From the cell containing the given text, extract its center point as [X, Y] coordinate. 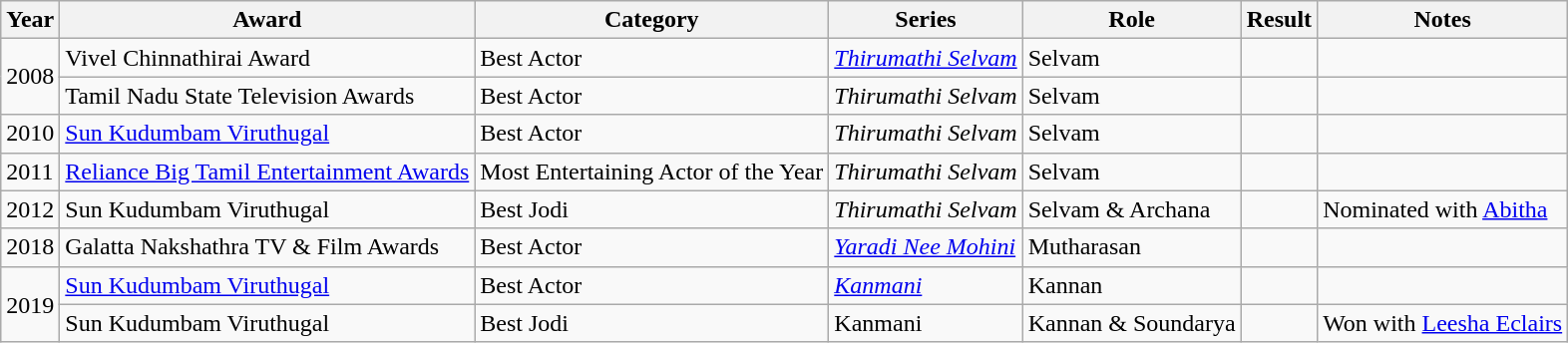
Reliance Big Tamil Entertainment Awards [267, 171]
Vivel Chinnathirai Award [267, 58]
Kannan & Soundarya [1131, 323]
Mutharasan [1131, 247]
2019 [30, 304]
2011 [30, 171]
Result [1279, 20]
Series [926, 20]
Nominated with Abitha [1442, 209]
Kannan [1131, 285]
Award [267, 20]
2008 [30, 77]
2010 [30, 134]
Tamil Nadu State Television Awards [267, 96]
Yaradi Nee Mohini [926, 247]
Won with Leesha Eclairs [1442, 323]
Year [30, 20]
Notes [1442, 20]
Most Entertaining Actor of the Year [652, 171]
Category [652, 20]
Role [1131, 20]
Selvam & Archana [1131, 209]
2012 [30, 209]
Galatta Nakshathra TV & Film Awards [267, 247]
2018 [30, 247]
